Pinpoint the cell where the given text exists, returning its (x, y) midpoint coordinate. 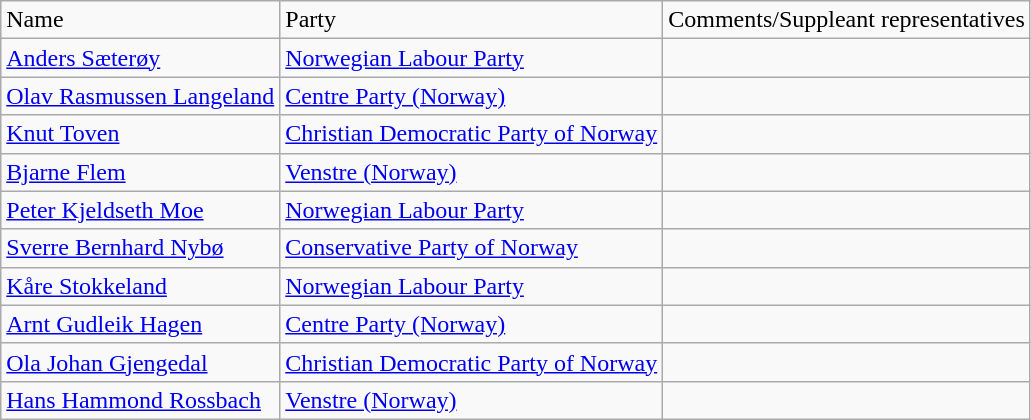
Arnt Gudleik Hagen (140, 324)
Party (472, 20)
Comments/Suppleant representatives (847, 20)
Peter Kjeldseth Moe (140, 210)
Anders Sæterøy (140, 58)
Conservative Party of Norway (472, 248)
Knut Toven (140, 134)
Olav Rasmussen Langeland (140, 96)
Ola Johan Gjengedal (140, 362)
Sverre Bernhard Nybø (140, 248)
Hans Hammond Rossbach (140, 400)
Kåre Stokkeland (140, 286)
Bjarne Flem (140, 172)
Name (140, 20)
